For the text-containing cell, return its midpoint in (X, Y) coordinate format. 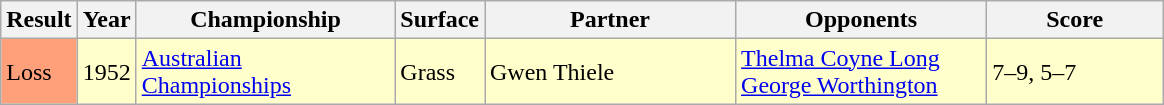
7–9, 5–7 (1075, 72)
Thelma Coyne Long George Worthington (862, 72)
1952 (106, 72)
Grass (440, 72)
Opponents (862, 20)
Loss (39, 72)
Partner (610, 20)
Result (39, 20)
Gwen Thiele (610, 72)
Australian Championships (266, 72)
Championship (266, 20)
Year (106, 20)
Surface (440, 20)
Score (1075, 20)
